Output the [x, y] coordinate of the center of the cell containing the given text.  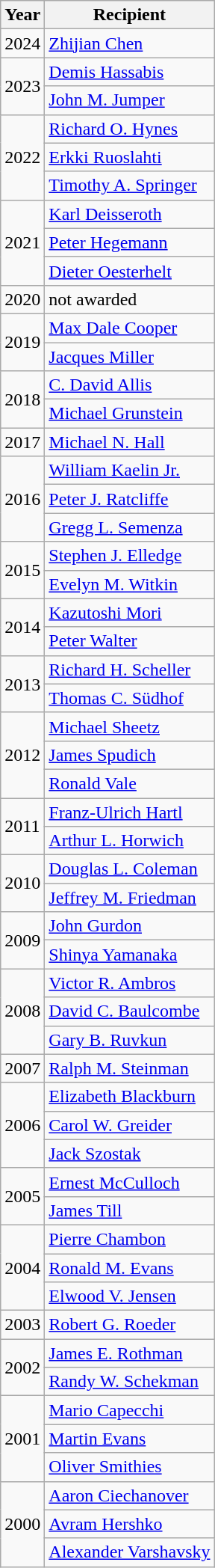
2003 [22, 1325]
2005 [22, 1196]
Robert G. Roeder [130, 1325]
Timothy A. Springer [130, 186]
Randy W. Schekman [130, 1382]
Elizabeth Blackburn [130, 1097]
2002 [22, 1368]
William Kaelin Jr. [130, 471]
Michael Sheetz [130, 726]
Alexander Varshavsky [130, 1552]
John M. Jumper [130, 100]
Avram Hershko [130, 1524]
2008 [22, 1011]
Year [22, 15]
Gregg L. Semenza [130, 527]
James Till [130, 1210]
2001 [22, 1439]
Ernest McCulloch [130, 1182]
Michael N. Hall [130, 442]
Pierre Chambon [130, 1239]
Oliver Smithies [130, 1467]
2020 [22, 299]
2012 [22, 755]
Ronald M. Evans [130, 1268]
2017 [22, 442]
Recipient [130, 15]
Ralph M. Steinman [130, 1068]
Michael Grunstein [130, 414]
2018 [22, 399]
Martin Evans [130, 1439]
2006 [22, 1125]
Jack Szostak [130, 1154]
Kazutoshi Mori [130, 613]
2011 [22, 826]
not awarded [130, 299]
2015 [22, 570]
Carol W. Greider [130, 1125]
Peter Hegemann [130, 242]
2013 [22, 684]
Karl Deisseroth [130, 214]
Stephen J. Elledge [130, 556]
Douglas L. Coleman [130, 869]
James E. Rothman [130, 1353]
2000 [22, 1524]
2022 [22, 157]
Demis Hassabis [130, 72]
Jeffrey M. Friedman [130, 898]
Elwood V. Jensen [130, 1296]
James Spudich [130, 755]
2023 [22, 86]
Jacques Miller [130, 357]
Aaron Ciechanover [130, 1495]
Shinya Yamanaka [130, 955]
2010 [22, 883]
John Gurdon [130, 926]
Evelyn M. Witkin [130, 584]
2004 [22, 1267]
Max Dale Cooper [130, 328]
2021 [22, 242]
Thomas C. Südhof [130, 698]
Erkki Ruoslahti [130, 157]
Ronald Vale [130, 783]
C. David Allis [130, 385]
2007 [22, 1068]
Dieter Oesterhelt [130, 271]
Mario Capecchi [130, 1410]
Arthur L. Horwich [130, 841]
2019 [22, 342]
Richard O. Hynes [130, 129]
Zhijian Chen [130, 43]
Richard H. Scheller [130, 670]
Victor R. Ambros [130, 983]
Peter Walter [130, 641]
2016 [22, 499]
2024 [22, 43]
Franz-Ulrich Hartl [130, 812]
2014 [22, 627]
2009 [22, 940]
David C. Baulcombe [130, 1011]
Peter J. Ratcliffe [130, 499]
Gary B. Ruvkun [130, 1040]
